Scan for the cell matching the given text and deliver its (x, y) coordinate at center. 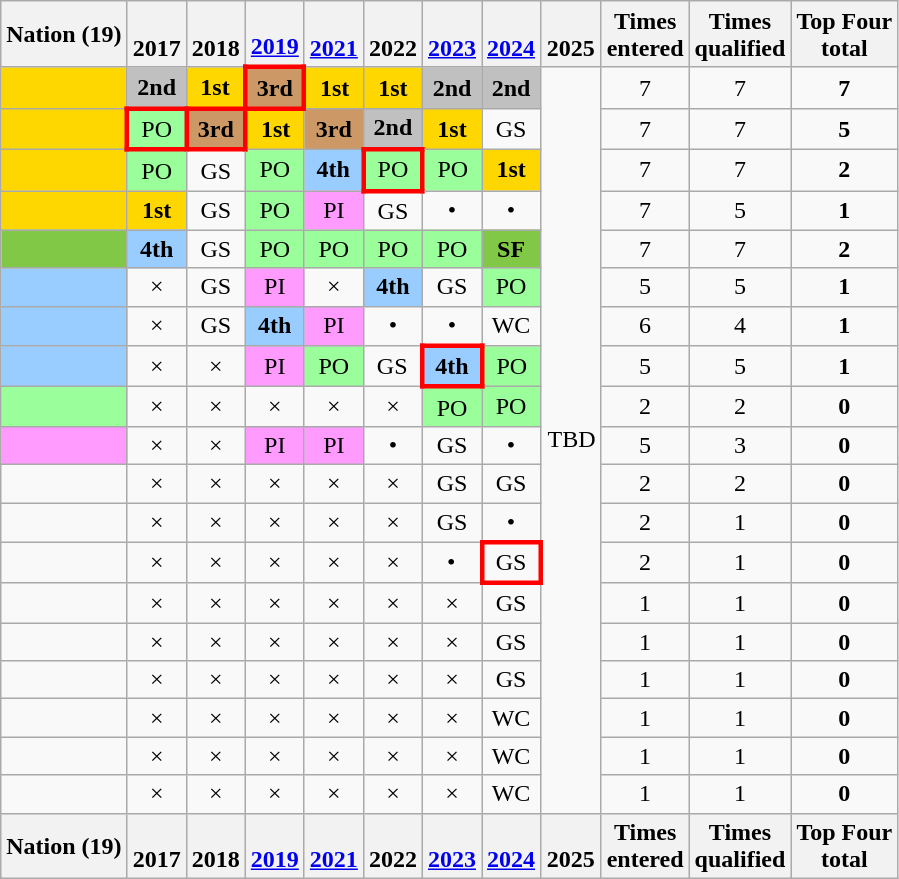
3 (740, 445)
4 (740, 326)
6 (645, 326)
TBD (572, 440)
SF (512, 249)
